Output the [X, Y] coordinate of the center of the cell containing the given text.  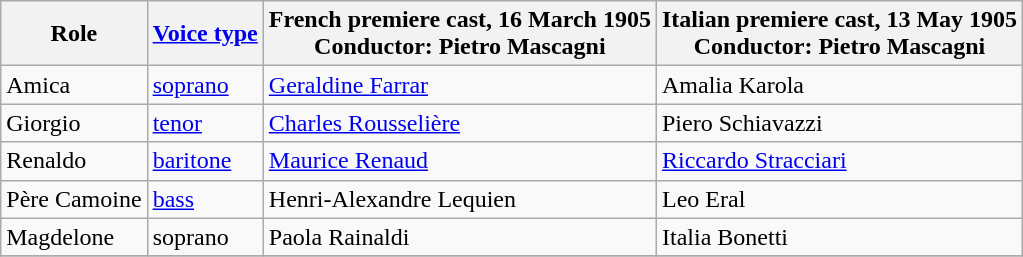
Leo Eral [839, 199]
Charles Rousselière [460, 123]
Maurice Renaud [460, 161]
Voice type [205, 34]
tenor [205, 123]
Role [74, 34]
Amalia Karola [839, 85]
Renaldo [74, 161]
French premiere cast, 16 March 1905Conductor: Pietro Mascagni [460, 34]
Henri-Alexandre Lequien [460, 199]
Paola Rainaldi [460, 237]
Italia Bonetti [839, 237]
Italian premiere cast, 13 May 1905Conductor: Pietro Mascagni [839, 34]
baritone [205, 161]
Geraldine Farrar [460, 85]
Giorgio [74, 123]
Amica [74, 85]
bass [205, 199]
Père Camoine [74, 199]
Riccardo Stracciari [839, 161]
Piero Schiavazzi [839, 123]
Magdelone [74, 237]
